Return [x, y] of the center of cell containing provided text 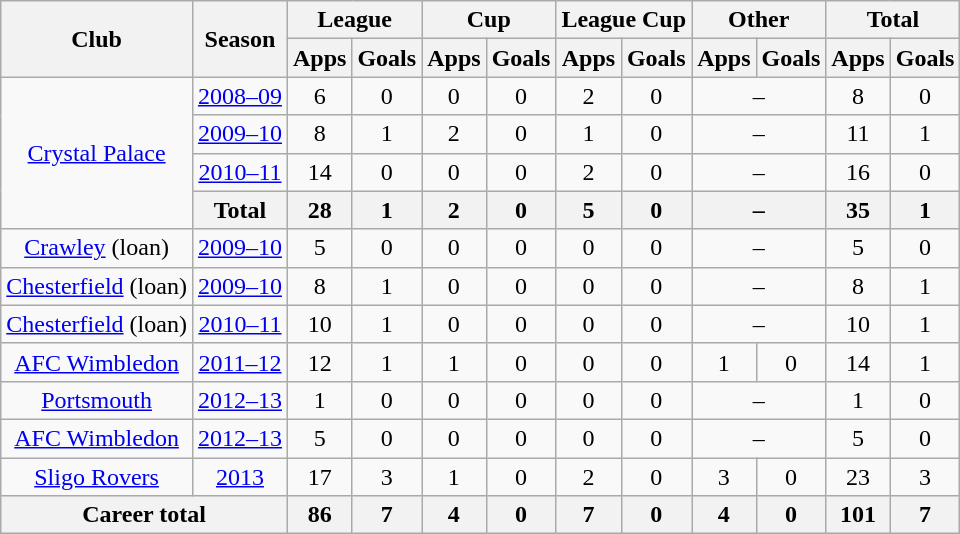
2011–12 [240, 362]
6 [319, 96]
86 [319, 515]
League [354, 20]
2008–09 [240, 96]
Career total [144, 515]
Sligo Rovers [97, 477]
Cup [489, 20]
Other [759, 20]
101 [858, 515]
11 [858, 134]
23 [858, 477]
28 [319, 210]
Crawley (loan) [97, 248]
16 [858, 172]
Club [97, 39]
League Cup [624, 20]
Season [240, 39]
12 [319, 362]
Crystal Palace [97, 153]
35 [858, 210]
Portsmouth [97, 400]
2013 [240, 477]
17 [319, 477]
